Determine the [x, y] coordinate at the center of the cell enclosing the given text.  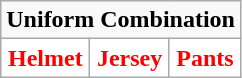
Helmet [46, 58]
Uniform Combination [121, 20]
Jersey [130, 58]
Pants [204, 58]
